Capture the cell that displays the provided text and extract its [x, y] central coordinate. 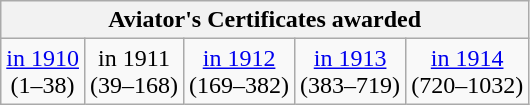
in 1910(1–38) [43, 72]
in 1913(383–719) [350, 72]
Aviator's Certificates awarded [265, 20]
in 1912(169–382) [240, 72]
in 1911(39–168) [134, 72]
in 1914(720–1032) [468, 72]
